Provide the [x, y] coordinate of the cell's center where the given text is located.  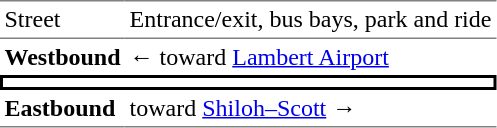
toward Shiloh–Scott → [310, 109]
Street [62, 19]
Westbound [62, 57]
Entrance/exit, bus bays, park and ride [310, 19]
← toward Lambert Airport [310, 57]
Eastbound [62, 109]
